Capture the cell that displays the provided text and extract its [X, Y] central coordinate. 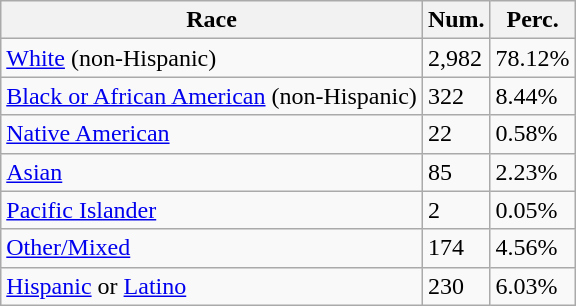
8.44% [532, 96]
Asian [212, 172]
White (non-Hispanic) [212, 58]
322 [456, 96]
Perc. [532, 20]
Hispanic or Latino [212, 286]
Num. [456, 20]
Other/Mixed [212, 248]
85 [456, 172]
22 [456, 134]
230 [456, 286]
2.23% [532, 172]
Native American [212, 134]
6.03% [532, 286]
Race [212, 20]
2 [456, 210]
Pacific Islander [212, 210]
174 [456, 248]
78.12% [532, 58]
Black or African American (non-Hispanic) [212, 96]
0.05% [532, 210]
2,982 [456, 58]
0.58% [532, 134]
4.56% [532, 248]
